Return the [X, Y] coordinate for the center point of the cell that contains the specified text.  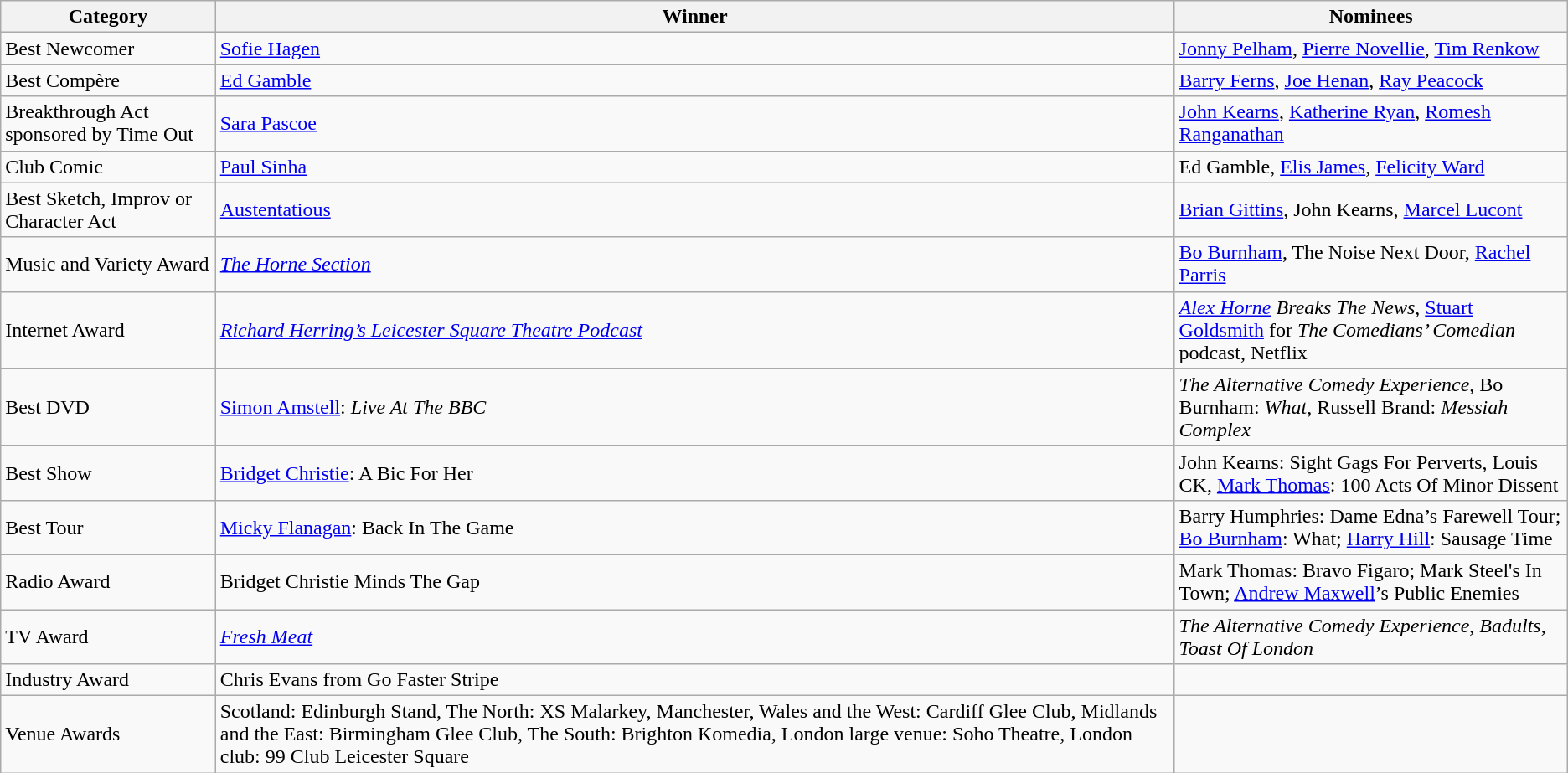
Best Show [108, 472]
Micky Flanagan: Back In The Game [695, 528]
Bridget Christie: A Bic For Her [695, 472]
Chris Evans from Go Faster Stripe [695, 680]
Austentatious [695, 209]
Ed Gamble [695, 80]
Nominees [1370, 17]
Richard Herring’s Leicester Square Theatre Podcast [695, 330]
Industry Award [108, 680]
John Kearns: Sight Gags For Perverts, Louis CK, Mark Thomas: 100 Acts Of Minor Dissent [1370, 472]
Best Tour [108, 528]
Sofie Hagen [695, 49]
Bo Burnham, The Noise Next Door, Rachel Parris [1370, 265]
Fresh Meat [695, 636]
TV Award [108, 636]
Alex Horne Breaks The News, Stuart Goldsmith for The Comedians’ Comedian podcast, Netflix [1370, 330]
Music and Variety Award [108, 265]
Winner [695, 17]
Category [108, 17]
John Kearns, Katherine Ryan, Romesh Ranganathan [1370, 124]
Simon Amstell: Live At The BBC [695, 407]
Internet Award [108, 330]
Best DVD [108, 407]
Barry Humphries: Dame Edna’s Farewell Tour; Bo Burnham: What; Harry Hill: Sausage Time [1370, 528]
Ed Gamble, Elis James, Felicity Ward [1370, 167]
Best Compère [108, 80]
Club Comic [108, 167]
Venue Awards [108, 734]
The Alternative Comedy Experience, Badults, Toast Of London [1370, 636]
Radio Award [108, 581]
Paul Sinha [695, 167]
The Alternative Comedy Experience, Bo Burnham: What, Russell Brand: Messiah Complex [1370, 407]
Jonny Pelham, Pierre Novellie, Tim Renkow [1370, 49]
Sara Pascoe [695, 124]
Breakthrough Act sponsored by Time Out [108, 124]
Barry Ferns, Joe Henan, Ray Peacock [1370, 80]
Brian Gittins, John Kearns, Marcel Lucont [1370, 209]
Mark Thomas: Bravo Figaro; Mark Steel's In Town; Andrew Maxwell’s Public Enemies [1370, 581]
The Horne Section [695, 265]
Best Newcomer [108, 49]
Bridget Christie Minds The Gap [695, 581]
Best Sketch, Improv or Character Act [108, 209]
